From the cell containing the given text, extract its center point as (x, y) coordinate. 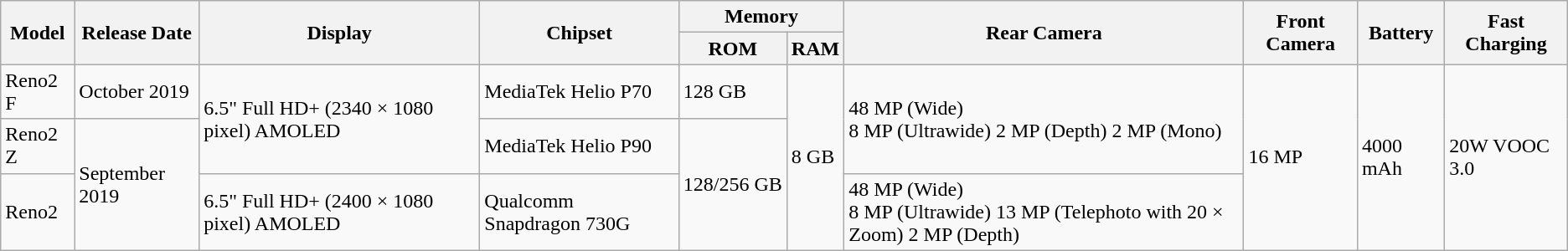
Qualcomm Snapdragon 730G (580, 212)
Display (340, 33)
ROM (732, 49)
4000 mAh (1400, 157)
Rear Camera (1044, 33)
MediaTek Helio P70 (580, 92)
20W VOOC 3.0 (1506, 157)
6.5" Full HD+ (2340 × 1080 pixel) AMOLED (340, 119)
MediaTek Helio P90 (580, 146)
Chipset (580, 33)
8 GB (815, 157)
128 GB (732, 92)
September 2019 (137, 184)
Front Camera (1300, 33)
Fast Charging (1506, 33)
16 MP (1300, 157)
Reno2 F (38, 92)
Release Date (137, 33)
Memory (761, 17)
48 MP (Wide)8 MP (Ultrawide) 2 MP (Depth) 2 MP (Mono) (1044, 119)
48 MP (Wide)8 MP (Ultrawide) 13 MP (Telephoto with 20 × Zoom) 2 MP (Depth) (1044, 212)
October 2019 (137, 92)
RAM (815, 49)
Battery (1400, 33)
6.5" Full HD+ (2400 × 1080 pixel) AMOLED (340, 212)
Reno2 (38, 212)
128/256 GB (732, 184)
Reno2 Z (38, 146)
Model (38, 33)
